Scan for the cell matching the given text and deliver its (X, Y) coordinate at center. 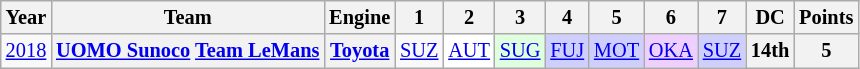
OKA (671, 51)
2 (469, 17)
3 (520, 17)
SUG (520, 51)
Toyota (360, 51)
Engine (360, 17)
FUJ (567, 51)
Points (826, 17)
4 (567, 17)
7 (722, 17)
UOMO Sunoco Team LeMans (188, 51)
Year (26, 17)
6 (671, 17)
14th (770, 51)
Team (188, 17)
DC (770, 17)
MOT (616, 51)
2018 (26, 51)
1 (419, 17)
AUT (469, 51)
